Scan for the cell matching the given text and deliver its (X, Y) coordinate at center. 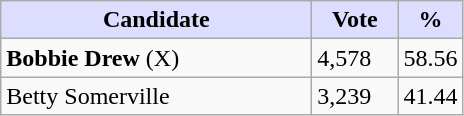
3,239 (355, 96)
41.44 (430, 96)
% (430, 20)
58.56 (430, 58)
Bobbie Drew (X) (156, 58)
Betty Somerville (156, 96)
4,578 (355, 58)
Vote (355, 20)
Candidate (156, 20)
